From the cell containing the given text, extract its center point as [x, y] coordinate. 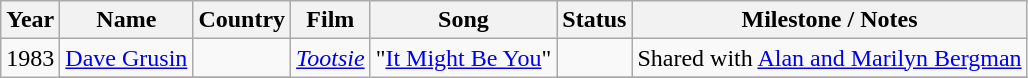
Tootsie [331, 58]
Country [242, 20]
Shared with Alan and Marilyn Bergman [830, 58]
Status [594, 20]
Name [126, 20]
"It Might Be You" [464, 58]
Song [464, 20]
Year [30, 20]
Milestone / Notes [830, 20]
Film [331, 20]
Dave Grusin [126, 58]
1983 [30, 58]
